Pinpoint the cell where the given text exists, returning its [x, y] midpoint coordinate. 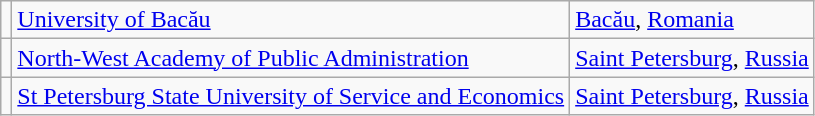
Bacău, Romania [692, 20]
North-West Academy of Public Administration [291, 58]
St Petersburg State University of Service and Economics [291, 96]
University of Bacău [291, 20]
